Return the (X, Y) coordinate for the center point of the cell that contains the specified text.  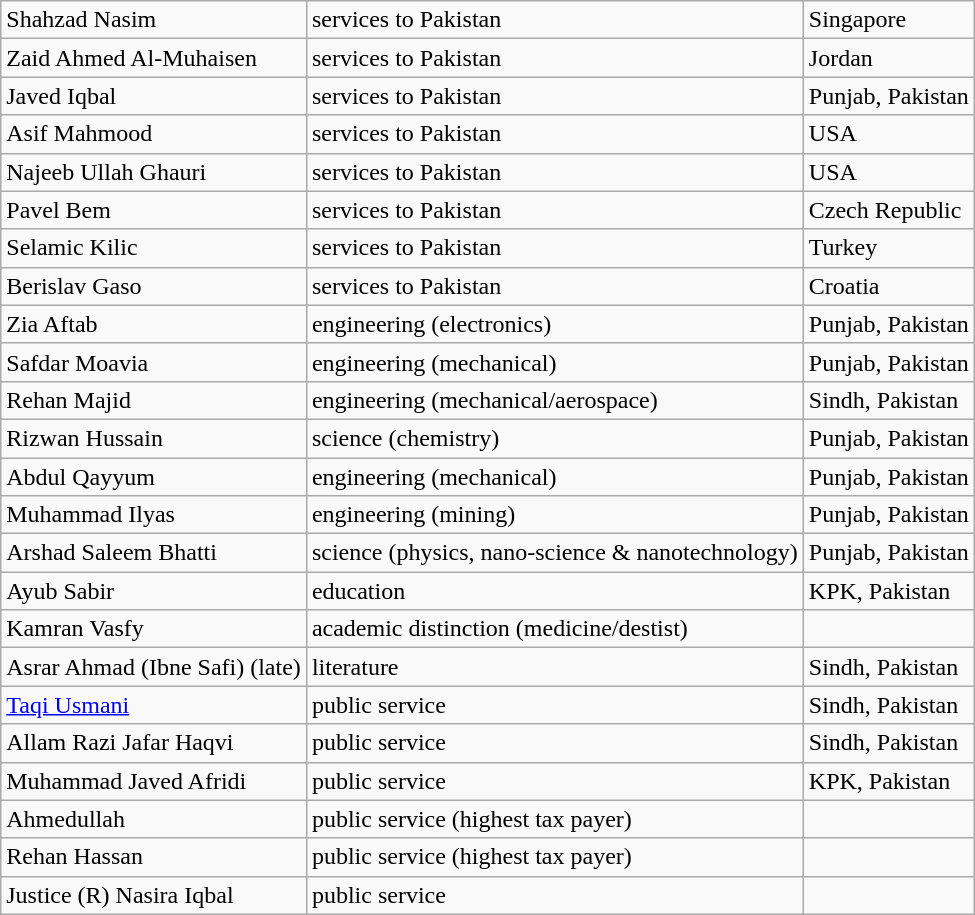
Turkey (888, 248)
Javed Iqbal (154, 96)
science (chemistry) (554, 438)
engineering (mechanical/aerospace) (554, 400)
Pavel Bem (154, 210)
Zaid Ahmed Al-Muhaisen (154, 58)
Kamran Vasfy (154, 629)
engineering (electronics) (554, 324)
Ahmedullah (154, 819)
Singapore (888, 20)
Allam Razi Jafar Haqvi (154, 743)
Asif Mahmood (154, 134)
Croatia (888, 286)
Rehan Majid (154, 400)
Ayub Sabir (154, 591)
Shahzad Nasim (154, 20)
Safdar Moavia (154, 362)
Berislav Gaso (154, 286)
Jordan (888, 58)
science (physics, nano-science & nanotechnology) (554, 553)
Abdul Qayyum (154, 477)
engineering (mining) (554, 515)
academic distinction (medicine/destist) (554, 629)
Justice (R) Nasira Iqbal (154, 895)
Muhammad Ilyas (154, 515)
Czech Republic (888, 210)
education (554, 591)
Muhammad Javed Afridi (154, 781)
Taqi Usmani (154, 705)
Selamic Kilic (154, 248)
Asrar Ahmad (Ibne Safi) (late) (154, 667)
Rizwan Hussain (154, 438)
Najeeb Ullah Ghauri (154, 172)
Zia Aftab (154, 324)
literature (554, 667)
Rehan Hassan (154, 857)
Arshad Saleem Bhatti (154, 553)
